Search for the cell housing the specified text and yield its [X, Y] center coordinate. 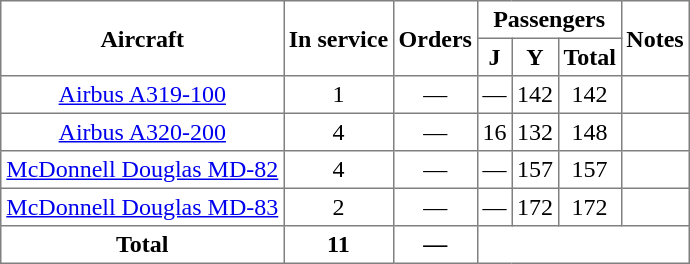
Passengers [549, 20]
Notes [655, 38]
Y [535, 57]
16 [494, 132]
132 [535, 132]
McDonnell Douglas MD-83 [142, 207]
Airbus A320-200 [142, 132]
J [494, 57]
In service [339, 38]
148 [590, 132]
Airbus A319-100 [142, 95]
Aircraft [142, 38]
Orders [435, 38]
2 [339, 207]
11 [339, 245]
McDonnell Douglas MD-82 [142, 170]
1 [339, 95]
